Search for the cell housing the specified text and yield its [X, Y] center coordinate. 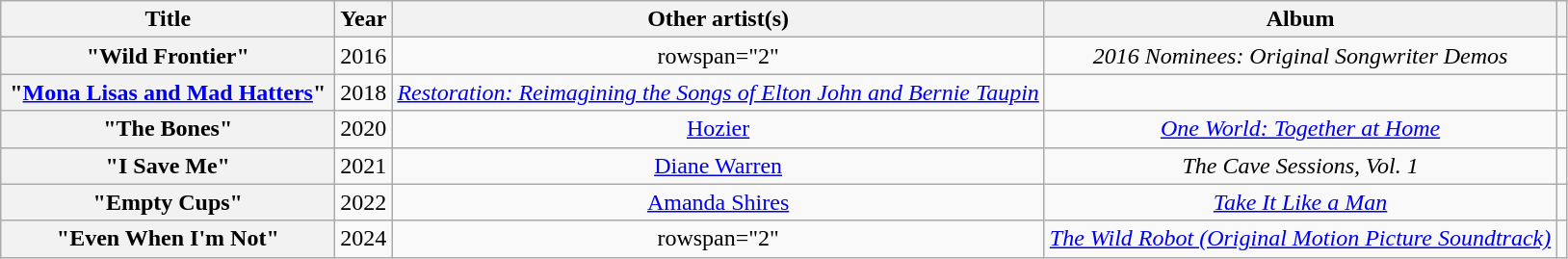
One World: Together at Home [1300, 129]
Hozier [719, 129]
Diane Warren [719, 166]
"Empty Cups" [168, 202]
2016 [364, 56]
Year [364, 19]
Title [168, 19]
2018 [364, 92]
2022 [364, 202]
"I Save Me" [168, 166]
The Wild Robot (Original Motion Picture Soundtrack) [1300, 239]
Amanda Shires [719, 202]
2021 [364, 166]
Album [1300, 19]
2016 Nominees: Original Songwriter Demos [1300, 56]
"The Bones" [168, 129]
"Mona Lisas and Mad Hatters" [168, 92]
2020 [364, 129]
Take It Like a Man [1300, 202]
"Wild Frontier" [168, 56]
Other artist(s) [719, 19]
Restoration: Reimagining the Songs of Elton John and Bernie Taupin [719, 92]
"Even When I'm Not" [168, 239]
2024 [364, 239]
The Cave Sessions, Vol. 1 [1300, 166]
